Identify which cell holds the provided text, then report its (x, y) central coordinate. 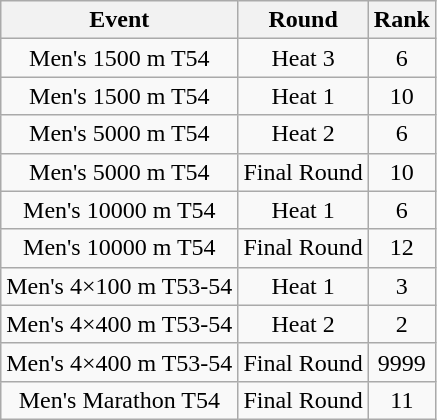
Round (303, 20)
Event (120, 20)
Rank (402, 20)
2 (402, 324)
9999 (402, 362)
Men's 4×100 m T53-54 (120, 286)
12 (402, 248)
Heat 3 (303, 58)
Men's Marathon T54 (120, 400)
11 (402, 400)
3 (402, 286)
